For the text-containing cell, return its midpoint in [X, Y] coordinate format. 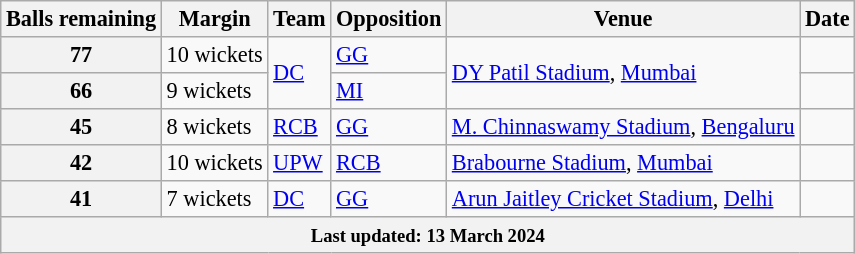
9 wickets [214, 90]
41 [82, 198]
Balls remaining [82, 19]
77 [82, 55]
UPW [300, 162]
Brabourne Stadium, Mumbai [624, 162]
Last updated: 13 March 2024 [428, 234]
DY Patil Stadium, Mumbai [624, 73]
42 [82, 162]
Team [300, 19]
7 wickets [214, 198]
45 [82, 126]
Arun Jaitley Cricket Stadium, Delhi [624, 198]
66 [82, 90]
M. Chinnaswamy Stadium, Bengaluru [624, 126]
Date [828, 19]
MI [389, 90]
Venue [624, 19]
Margin [214, 19]
Opposition [389, 19]
8 wickets [214, 126]
